Scan for the cell matching the given text and deliver its [x, y] coordinate at center. 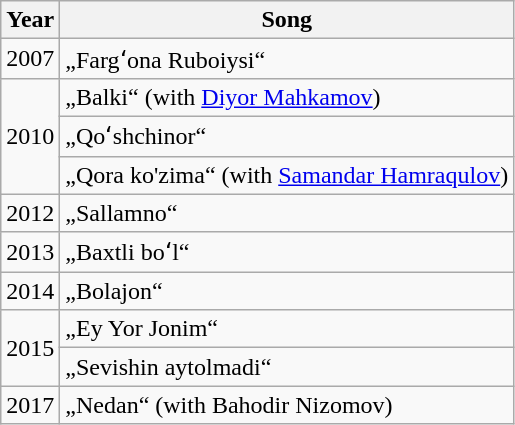
2014 [30, 291]
2007 [30, 59]
„Balki“ (with Diyor Mahkamov) [287, 97]
„Sevishin aytolmadi“ [287, 367]
„Fargʻona Ruboiysi“ [287, 59]
2010 [30, 136]
„Qoʻshchinor“ [287, 136]
„Bolajon“ [287, 291]
„Qora ko'zima“ (with Samandar Hamraqulov) [287, 175]
„Baxtli boʻl“ [287, 252]
Year [30, 20]
„Sallamno“ [287, 213]
„Nedan“ (with Bahodir Nizomov) [287, 405]
2012 [30, 213]
„Ey Yor Jonim“ [287, 329]
2017 [30, 405]
2013 [30, 252]
Song [287, 20]
2015 [30, 348]
